Return the [X, Y] coordinate for the center point of the cell that contains the specified text.  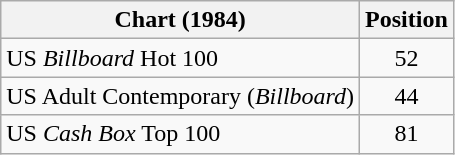
Chart (1984) [180, 20]
Position [407, 20]
US Billboard Hot 100 [180, 58]
US Adult Contemporary (Billboard) [180, 96]
52 [407, 58]
44 [407, 96]
81 [407, 134]
US Cash Box Top 100 [180, 134]
